Capture the cell that displays the provided text and extract its [x, y] central coordinate. 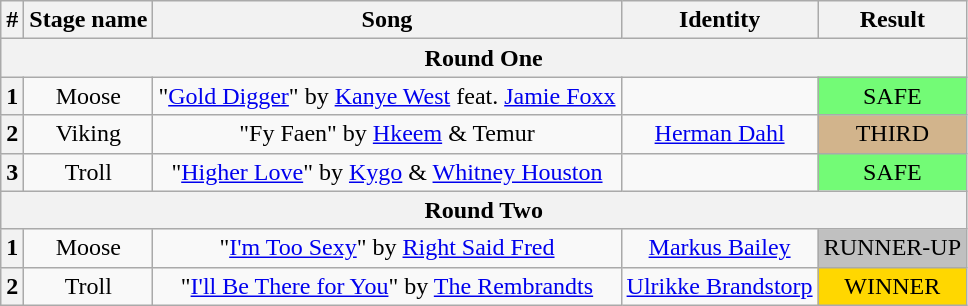
# [12, 20]
"I'll Be There for You" by The Rembrandts [387, 286]
Identity [720, 20]
"Gold Digger" by Kanye West feat. Jamie Foxx [387, 96]
Markus Bailey [720, 248]
WINNER [892, 286]
Herman Dahl [720, 134]
"Higher Love" by Kygo & Whitney Houston [387, 172]
THIRD [892, 134]
3 [12, 172]
Viking [88, 134]
Result [892, 20]
Round One [484, 58]
Stage name [88, 20]
Song [387, 20]
Ulrikke Brandstorp [720, 286]
RUNNER-UP [892, 248]
"Fy Faen" by Hkeem & Temur [387, 134]
Round Two [484, 210]
"I'm Too Sexy" by Right Said Fred [387, 248]
